For the text-containing cell, return its midpoint in [x, y] coordinate format. 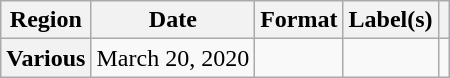
Various [46, 58]
Date [173, 20]
Region [46, 20]
March 20, 2020 [173, 58]
Format [299, 20]
Label(s) [390, 20]
